Search for the cell housing the specified text and yield its (X, Y) center coordinate. 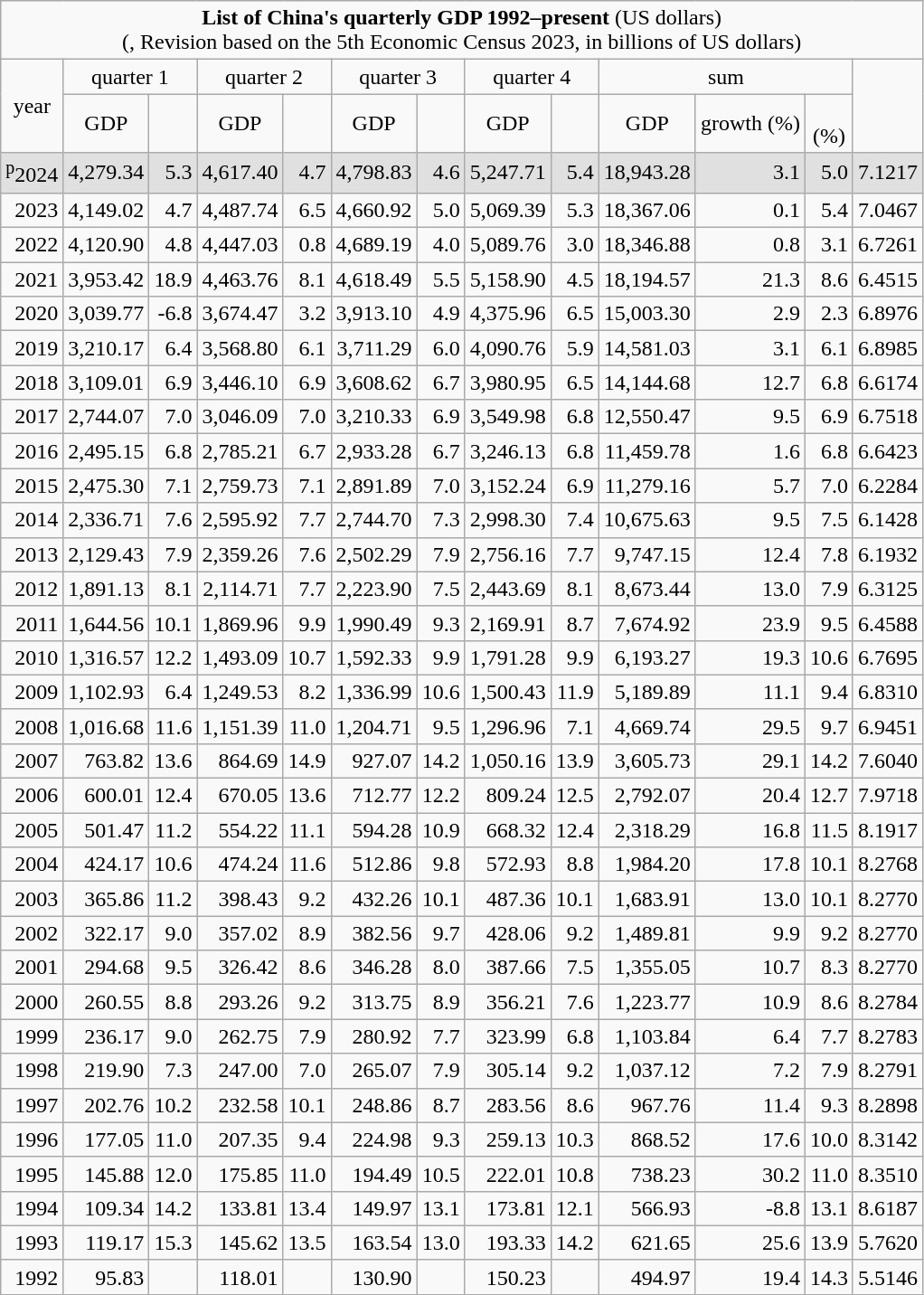
2,114.71 (240, 589)
6.7261 (888, 245)
248.86 (374, 1105)
25.6 (750, 1243)
2,475.30 (107, 486)
6.8310 (888, 692)
145.62 (240, 1243)
List of China's quarterly GDP 1992–present (US dollars)(, Revision based on the 5th Economic Census 2023, in billions of US dollars) (462, 31)
23.9 (750, 623)
3,608.62 (374, 383)
quarter 2 (264, 77)
1,296.96 (508, 726)
9,747.15 (647, 554)
0.1 (750, 210)
1,249.53 (240, 692)
927.07 (374, 761)
109.34 (107, 1208)
173.81 (508, 1208)
177.05 (107, 1139)
326.42 (240, 968)
3,568.80 (240, 348)
p2024 (33, 174)
1,489.81 (647, 933)
809.24 (508, 796)
14.9 (307, 761)
4.8 (174, 245)
2012 (33, 589)
1999 (33, 1036)
13.5 (307, 1243)
265.07 (374, 1071)
5.7 (750, 486)
3,046.09 (240, 417)
501.47 (107, 830)
5,158.90 (508, 279)
6.1932 (888, 554)
6.1428 (888, 520)
247.00 (240, 1071)
4.9 (441, 314)
2,933.28 (374, 451)
6.3125 (888, 589)
14,581.03 (647, 348)
6.9451 (888, 726)
5,089.76 (508, 245)
3,953.42 (107, 279)
18.9 (174, 279)
8.0 (441, 968)
2022 (33, 245)
5,247.71 (508, 174)
5.5 (441, 279)
quarter 3 (398, 77)
11.5 (828, 830)
4,618.49 (374, 279)
1,103.84 (647, 1036)
8.3142 (888, 1139)
2021 (33, 279)
2,759.73 (240, 486)
12.5 (575, 796)
224.98 (374, 1139)
1,891.13 (107, 589)
202.76 (107, 1105)
193.33 (508, 1243)
4,617.40 (240, 174)
260.55 (107, 1002)
2,359.26 (240, 554)
474.24 (240, 865)
2010 (33, 657)
6.6174 (888, 383)
4,090.76 (508, 348)
6.8976 (888, 314)
13.4 (307, 1208)
17.6 (750, 1139)
4,669.74 (647, 726)
12,550.47 (647, 417)
3,109.01 (107, 383)
7.1217 (888, 174)
10.3 (575, 1139)
95.83 (107, 1277)
(%) (828, 123)
5.7620 (888, 1243)
4,463.76 (240, 279)
594.28 (374, 830)
2002 (33, 933)
6,193.27 (647, 657)
18,194.57 (647, 279)
262.75 (240, 1036)
2,318.29 (647, 830)
6.7695 (888, 657)
10.5 (441, 1174)
7.9718 (888, 796)
175.85 (240, 1174)
5.9 (575, 348)
3.2 (307, 314)
3,446.10 (240, 383)
1,644.56 (107, 623)
357.02 (240, 933)
6.2284 (888, 486)
1,102.93 (107, 692)
1,791.28 (508, 657)
15,003.30 (647, 314)
6.4588 (888, 623)
600.01 (107, 796)
3,210.17 (107, 348)
12.1 (575, 1208)
4,279.34 (107, 174)
3,549.98 (508, 417)
1993 (33, 1243)
428.06 (508, 933)
512.86 (374, 865)
2,336.71 (107, 520)
2011 (33, 623)
2,998.30 (508, 520)
554.22 (240, 830)
4,149.02 (107, 210)
293.26 (240, 1002)
8.3 (828, 968)
1,500.43 (508, 692)
219.90 (107, 1071)
5,069.39 (508, 210)
2,223.90 (374, 589)
18,346.88 (647, 245)
2009 (33, 692)
1994 (33, 1208)
313.75 (374, 1002)
382.56 (374, 933)
2,744.07 (107, 417)
-6.8 (174, 314)
149.97 (374, 1208)
11.4 (750, 1105)
1,016.68 (107, 726)
8.1917 (888, 830)
1996 (33, 1139)
1,151.39 (240, 726)
4.0 (441, 245)
sum (725, 77)
16.8 (750, 830)
2004 (33, 865)
5,189.89 (647, 692)
2017 (33, 417)
1995 (33, 1174)
2016 (33, 451)
280.92 (374, 1036)
-8.8 (750, 1208)
1,336.99 (374, 692)
763.82 (107, 761)
2005 (33, 830)
quarter 1 (130, 77)
6.4515 (888, 279)
2,443.69 (508, 589)
1,204.71 (374, 726)
1998 (33, 1071)
3,674.47 (240, 314)
19.3 (750, 657)
3,711.29 (374, 348)
283.56 (508, 1105)
3,039.77 (107, 314)
4,660.92 (374, 210)
4,120.90 (107, 245)
11,279.16 (647, 486)
236.17 (107, 1036)
398.43 (240, 899)
29.1 (750, 761)
868.52 (647, 1139)
222.01 (508, 1174)
8.2 (307, 692)
2015 (33, 486)
2,792.07 (647, 796)
17.8 (750, 865)
232.58 (240, 1105)
29.5 (750, 726)
7.4 (575, 520)
3,152.24 (508, 486)
133.81 (240, 1208)
432.26 (374, 899)
387.66 (508, 968)
1,869.96 (240, 623)
2,595.92 (240, 520)
19.4 (750, 1277)
7.8 (828, 554)
2023 (33, 210)
356.21 (508, 1002)
118.01 (240, 1277)
670.05 (240, 796)
6.7518 (888, 417)
8.3510 (888, 1174)
8,673.44 (647, 589)
10.2 (174, 1105)
8.2768 (888, 865)
20.4 (750, 796)
2,502.29 (374, 554)
11,459.78 (647, 451)
572.93 (508, 865)
7.2 (750, 1071)
150.23 (508, 1277)
4,798.83 (374, 174)
1,316.57 (107, 657)
6.0 (441, 348)
4,375.96 (508, 314)
2,785.21 (240, 451)
7,674.92 (647, 623)
12.0 (174, 1174)
738.23 (647, 1174)
4.5 (575, 279)
3.0 (575, 245)
10.8 (575, 1174)
712.77 (374, 796)
365.86 (107, 899)
2,495.15 (107, 451)
621.65 (647, 1243)
2,744.70 (374, 520)
10,675.63 (647, 520)
2014 (33, 520)
15.3 (174, 1243)
8.2784 (888, 1002)
2000 (33, 1002)
119.17 (107, 1243)
5.5146 (888, 1277)
8.2898 (888, 1105)
3,605.73 (647, 761)
growth (%) (750, 123)
4,689.19 (374, 245)
668.32 (508, 830)
2006 (33, 796)
487.36 (508, 899)
1,683.91 (647, 899)
2003 (33, 899)
1,223.77 (647, 1002)
1,493.09 (240, 657)
4,487.74 (240, 210)
2001 (33, 968)
8.6187 (888, 1208)
322.17 (107, 933)
864.69 (240, 761)
2.9 (750, 314)
1992 (33, 1277)
3,210.33 (374, 417)
424.17 (107, 865)
494.97 (647, 1277)
2.3 (828, 314)
2018 (33, 383)
3,913.10 (374, 314)
1,037.12 (647, 1071)
163.54 (374, 1243)
2019 (33, 348)
4.6 (441, 174)
2,169.91 (508, 623)
194.49 (374, 1174)
1,990.49 (374, 623)
1,592.33 (374, 657)
1,984.20 (647, 865)
18,367.06 (647, 210)
346.28 (374, 968)
3,246.13 (508, 451)
21.3 (750, 279)
130.90 (374, 1277)
207.35 (240, 1139)
quarter 4 (532, 77)
1,050.16 (508, 761)
566.93 (647, 1208)
4,447.03 (240, 245)
145.88 (107, 1174)
11.9 (575, 692)
3,980.95 (508, 383)
9.8 (441, 865)
7.6040 (888, 761)
2008 (33, 726)
259.13 (508, 1139)
14.3 (828, 1277)
2007 (33, 761)
1.6 (750, 451)
2020 (33, 314)
10.0 (828, 1139)
305.14 (508, 1071)
8.2783 (888, 1036)
18,943.28 (647, 174)
30.2 (750, 1174)
1,355.05 (647, 968)
6.6423 (888, 451)
1997 (33, 1105)
323.99 (508, 1036)
2,756.16 (508, 554)
2,129.43 (107, 554)
14,144.68 (647, 383)
year (33, 107)
967.76 (647, 1105)
8.2791 (888, 1071)
2,891.89 (374, 486)
294.68 (107, 968)
2013 (33, 554)
6.8985 (888, 348)
7.0467 (888, 210)
